Return the (x, y) coordinate for the center point of the cell that contains the specified text.  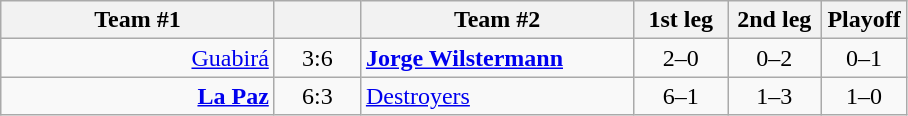
Guabirá (138, 58)
Team #1 (138, 20)
2–0 (681, 58)
1–3 (775, 96)
2nd leg (775, 20)
0–1 (864, 58)
1st leg (681, 20)
Playoff (864, 20)
6–1 (681, 96)
La Paz (138, 96)
6:3 (317, 96)
Destroyers (497, 96)
3:6 (317, 58)
0–2 (775, 58)
Team #2 (497, 20)
1–0 (864, 96)
Jorge Wilstermann (497, 58)
